Identify which cell holds the provided text, then report its [x, y] central coordinate. 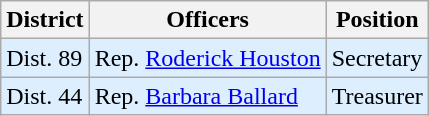
Position [377, 20]
Officers [208, 20]
Secretary [377, 58]
Treasurer [377, 96]
District [45, 20]
Rep. Roderick Houston [208, 58]
Dist. 89 [45, 58]
Rep. Barbara Ballard [208, 96]
Dist. 44 [45, 96]
